Capture the cell that displays the provided text and extract its (x, y) central coordinate. 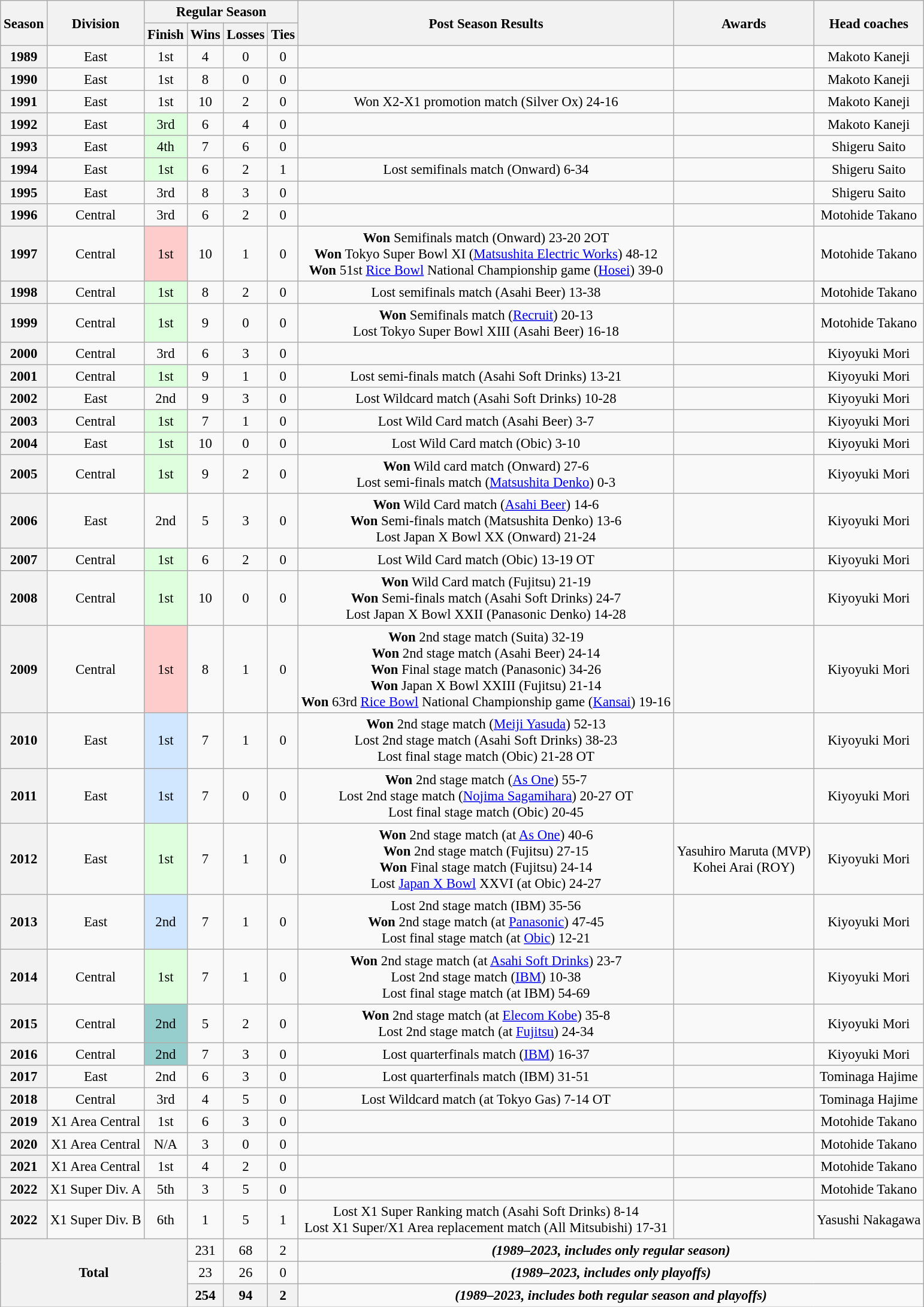
Post Season Results (487, 23)
Lost Wildcard match (at Tokyo Gas) 7-14 OT (487, 1099)
2002 (24, 399)
6th (165, 1219)
Won 2nd stage match (As One) 55-7Lost 2nd stage match (Nojima Sagamihara) 20-27 OTLost final stage match (Obic) 20-45 (487, 796)
Won 2nd stage match (at Elecom Kobe) 35-8Lost 2nd stage match (at Fujitsu) 24-34 (487, 1024)
Won 2nd stage match (at Asahi Soft Drinks) 23-7Lost 2nd stage match (IBM) 10-38Lost final stage match (at IBM) 54-69 (487, 977)
Won X2-X1 promotion match (Silver Ox) 24-16 (487, 102)
Won Wild card match (Onward) 27-6Lost semi-finals match (Matsushita Denko) 0-3 (487, 475)
Yasuhiro Maruta (MVP)Kohei Arai (ROY) (744, 859)
2015 (24, 1024)
Division (95, 23)
Won 2nd stage match (at As One) 40-6Won 2nd stage match (Fujitsu) 27-15Won Final stage match (Fujitsu) 24-14Lost Japan X Bowl XXVI (at Obic) 24-27 (487, 859)
2005 (24, 475)
(1989–2023, includes only regular season) (611, 1251)
(1989–2023, includes only playoffs) (611, 1273)
231 (205, 1251)
Losses (246, 35)
1992 (24, 125)
1997 (24, 254)
X1 Super Div. A (95, 1189)
1996 (24, 215)
Ties (283, 35)
Lost quarterfinals match (IBM) 16-37 (487, 1054)
Lost Wildcard match (Asahi Soft Drinks) 10-28 (487, 399)
Won Wild Card match (Fujitsu) 21-19Won Semi-finals match (Asahi Soft Drinks) 24-7Lost Japan X Bowl XXII (Panasonic Denko) 14-28 (487, 598)
68 (246, 1251)
1998 (24, 292)
1999 (24, 323)
2001 (24, 376)
Total (93, 1273)
23 (205, 1273)
Lost quarterfinals match (IBM) 31-51 (487, 1077)
Awards (744, 23)
2013 (24, 921)
Won Wild Card match (Asahi Beer) 14-6Won Semi-finals match (Matsushita Denko) 13-6Lost Japan X Bowl XX (Onward) 21-24 (487, 521)
2012 (24, 859)
2008 (24, 598)
Lost semifinals match (Onward) 6-34 (487, 170)
Head coaches (869, 23)
2021 (24, 1167)
Lost Wild Card match (Obic) 3-10 (487, 444)
1994 (24, 170)
Lost Wild Card match (Obic) 13-19 OT (487, 560)
Regular Season (222, 12)
Season (24, 23)
2010 (24, 741)
(1989–2023, includes both regular season and playoffs) (611, 1296)
1995 (24, 192)
2003 (24, 421)
2016 (24, 1054)
2006 (24, 521)
94 (246, 1296)
1990 (24, 80)
2017 (24, 1077)
1991 (24, 102)
2020 (24, 1145)
1993 (24, 147)
2000 (24, 354)
2014 (24, 977)
2018 (24, 1099)
4th (165, 147)
Lost semi-finals match (Asahi Soft Drinks) 13-21 (487, 376)
Lost Wild Card match (Asahi Beer) 3-7 (487, 421)
2004 (24, 444)
X1 Super Div. B (95, 1219)
Won Semifinals match (Recruit) 20-13Lost Tokyo Super Bowl XIII (Asahi Beer) 16-18 (487, 323)
254 (205, 1296)
5th (165, 1189)
Yasushi Nakagawa (869, 1219)
N/A (165, 1145)
26 (246, 1273)
Won 2nd stage match (Meiji Yasuda) 52-13Lost 2nd stage match (Asahi Soft Drinks) 38-23Lost final stage match (Obic) 21-28 OT (487, 741)
2007 (24, 560)
1989 (24, 57)
Lost X1 Super Ranking match (Asahi Soft Drinks) 8-14Lost X1 Super/X1 Area replacement match (All Mitsubishi) 17-31 (487, 1219)
2011 (24, 796)
Finish (165, 35)
2009 (24, 670)
2019 (24, 1122)
Lost semifinals match (Asahi Beer) 13-38 (487, 292)
Wins (205, 35)
Lost 2nd stage match (IBM) 35-56Won 2nd stage match (at Panasonic) 47-45Lost final stage match (at Obic) 12-21 (487, 921)
